Return the [X, Y] coordinate for the center point of the cell that contains the specified text.  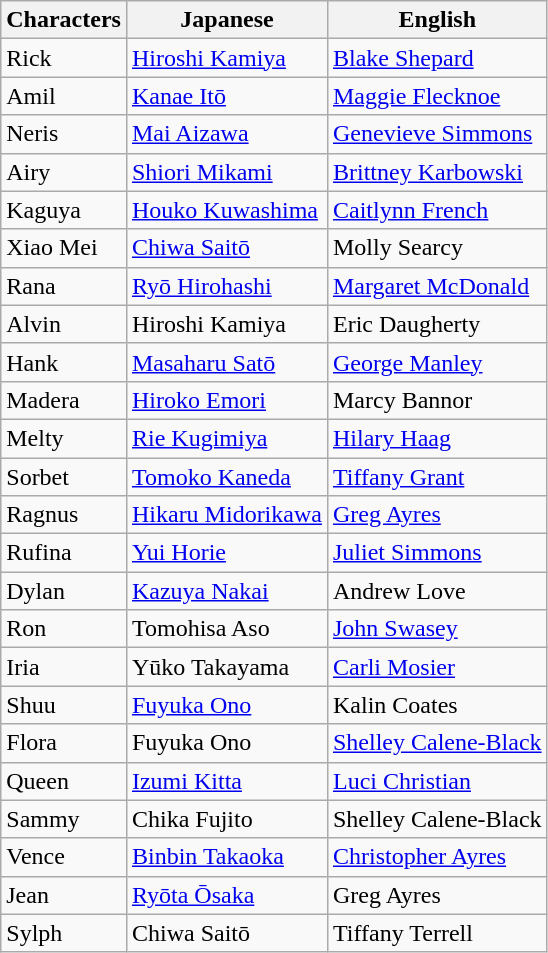
Airy [64, 172]
Ron [64, 629]
Genevieve Simmons [437, 134]
Sorbet [64, 477]
Sylph [64, 933]
Rana [64, 286]
Rick [64, 58]
Xiao Mei [64, 248]
Tiffany Terrell [437, 933]
English [437, 20]
Luci Christian [437, 781]
Brittney Karbowski [437, 172]
Melty [64, 438]
Shiori Mikami [226, 172]
Blake Shepard [437, 58]
Tomoko Kaneda [226, 477]
Flora [64, 743]
Margaret McDonald [437, 286]
Rufina [64, 553]
Sammy [64, 819]
Madera [64, 400]
Marcy Bannor [437, 400]
Houko Kuwashima [226, 210]
Izumi Kitta [226, 781]
Rie Kugimiya [226, 438]
Chika Fujito [226, 819]
Molly Searcy [437, 248]
Characters [64, 20]
Christopher Ayres [437, 857]
Queen [64, 781]
Hank [64, 362]
John Swasey [437, 629]
Vence [64, 857]
Kazuya Nakai [226, 591]
Caitlynn French [437, 210]
Kanae Itō [226, 96]
Ryō Hirohashi [226, 286]
Yūko Takayama [226, 667]
Maggie Flecknoe [437, 96]
Hilary Haag [437, 438]
George Manley [437, 362]
Alvin [64, 324]
Tiffany Grant [437, 477]
Japanese [226, 20]
Juliet Simmons [437, 553]
Mai Aizawa [226, 134]
Eric Daugherty [437, 324]
Amil [64, 96]
Andrew Love [437, 591]
Masaharu Satō [226, 362]
Jean [64, 895]
Carli Mosier [437, 667]
Yui Horie [226, 553]
Ragnus [64, 515]
Binbin Takaoka [226, 857]
Kaguya [64, 210]
Tomohisa Aso [226, 629]
Neris [64, 134]
Shuu [64, 705]
Iria [64, 667]
Hiroko Emori [226, 400]
Kalin Coates [437, 705]
Ryōta Ōsaka [226, 895]
Hikaru Midorikawa [226, 515]
Dylan [64, 591]
